Scan for the cell matching the given text and deliver its (x, y) coordinate at center. 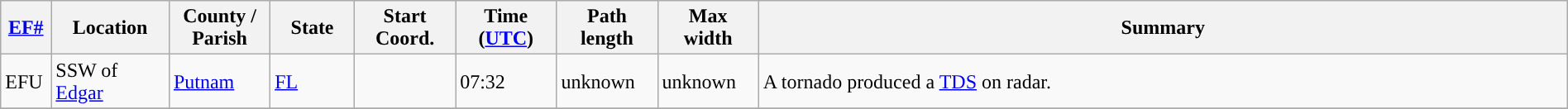
Putnam (219, 81)
Max width (708, 28)
EFU (26, 81)
A tornado produced a TDS on radar. (1163, 81)
EF# (26, 28)
SSW of Edgar (111, 81)
County / Parish (219, 28)
State (313, 28)
07:32 (506, 81)
Summary (1163, 28)
Location (111, 28)
Path length (607, 28)
Start Coord. (404, 28)
FL (313, 81)
Time (UTC) (506, 28)
